Find where the given text appears and provide that cell's center as [x, y] coordinate. 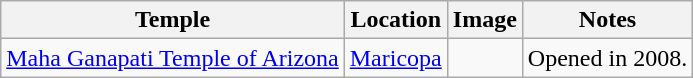
Opened in 2008. [607, 58]
Temple [173, 20]
Notes [607, 20]
Image [484, 20]
Location [396, 20]
Maha Ganapati Temple of Arizona [173, 58]
Maricopa [396, 58]
